Identify which cell holds the provided text, then report its [x, y] central coordinate. 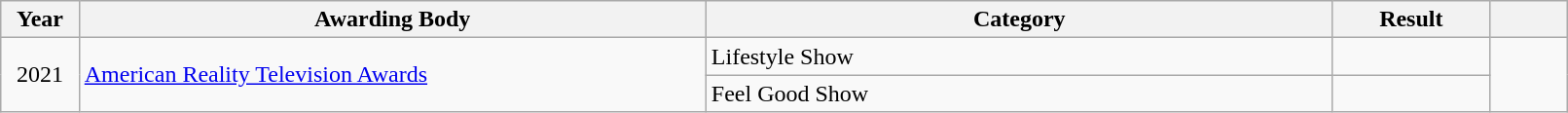
Year [40, 19]
Lifestyle Show [1019, 56]
Awarding Body [392, 19]
American Reality Television Awards [392, 75]
2021 [40, 75]
Category [1019, 19]
Result [1411, 19]
Feel Good Show [1019, 94]
